Extract the (X, Y) coordinate from the center of the cell holding the provided text.  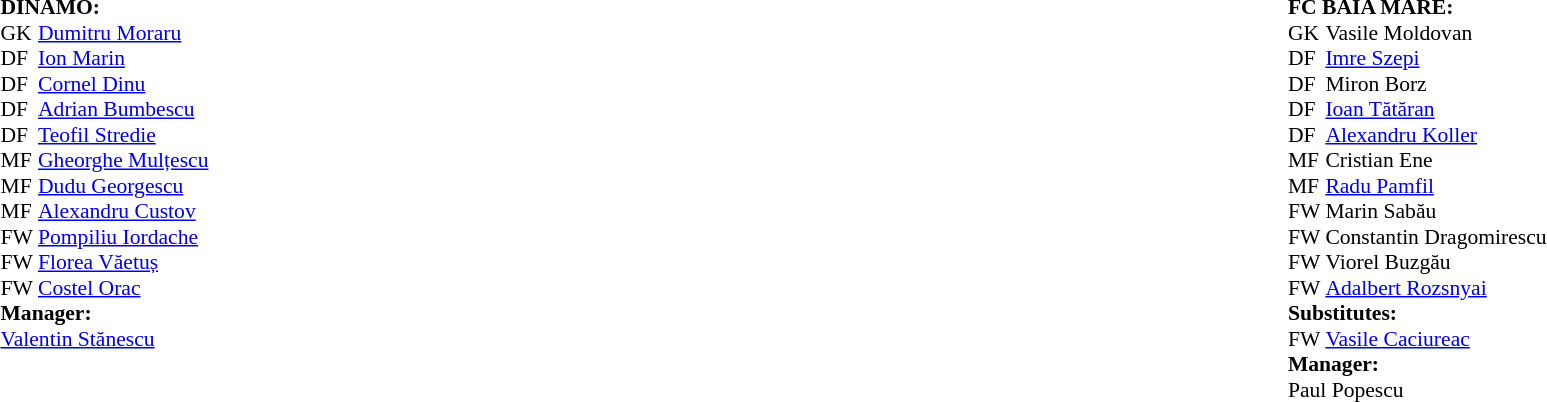
Alexandru Custov (123, 211)
Valentin Stănescu (104, 339)
Ioan Tătăran (1436, 109)
Cristian Ene (1436, 161)
Vasile Moldovan (1436, 33)
Florea Văetuș (123, 263)
Dudu Georgescu (123, 186)
Substitutes: (1418, 313)
Radu Pamfil (1436, 186)
Viorel Buzgău (1436, 263)
Adalbert Rozsnyai (1436, 288)
Imre Szepi (1436, 59)
Costel Orac (123, 288)
Alexandru Koller (1436, 135)
Miron Borz (1436, 84)
Ion Marin (123, 59)
Adrian Bumbescu (123, 109)
Teofil Stredie (123, 135)
Marin Sabău (1436, 211)
Constantin Dragomirescu (1436, 237)
Pompiliu Iordache (123, 237)
Vasile Caciureac (1436, 339)
Dumitru Moraru (123, 33)
Gheorghe Mulțescu (123, 161)
Cornel Dinu (123, 84)
